Identify which cell holds the provided text, then report its (x, y) central coordinate. 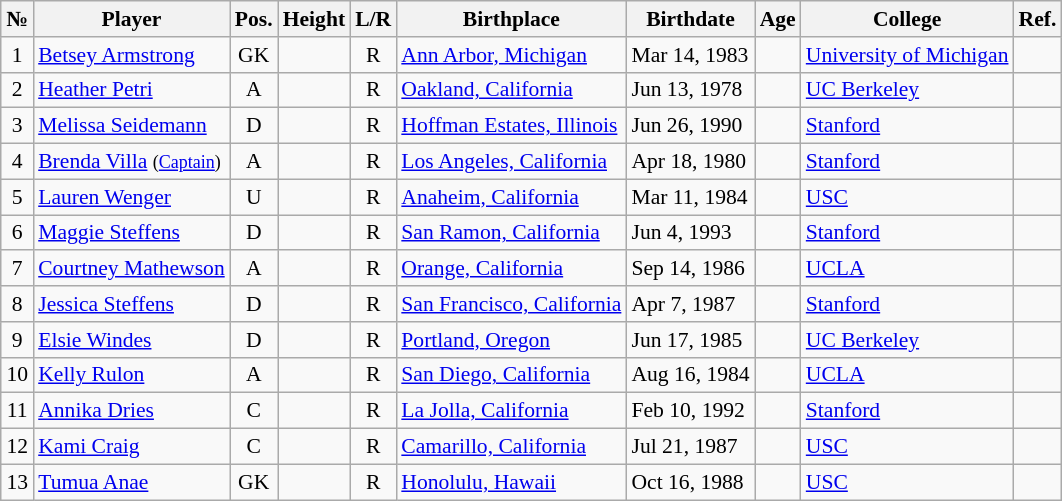
Elsie Windes (132, 340)
9 (17, 340)
Portland, Oregon (511, 340)
13 (17, 482)
Annika Dries (132, 411)
Heather Petri (132, 90)
8 (17, 304)
Los Angeles, California (511, 162)
Ann Arbor, Michigan (511, 55)
Jun 26, 1990 (690, 126)
7 (17, 269)
3 (17, 126)
Anaheim, California (511, 197)
Birthplace (511, 19)
Aug 16, 1984 (690, 375)
San Diego, California (511, 375)
Jul 21, 1987 (690, 447)
Apr 7, 1987 (690, 304)
11 (17, 411)
Lauren Wenger (132, 197)
12 (17, 447)
San Ramon, California (511, 233)
1 (17, 55)
Orange, California (511, 269)
Kami Craig (132, 447)
L/R (373, 19)
Feb 10, 1992 (690, 411)
4 (17, 162)
Hoffman Estates, Illinois (511, 126)
Jun 17, 1985 (690, 340)
Sep 14, 1986 (690, 269)
San Francisco, California (511, 304)
Honolulu, Hawaii (511, 482)
Jessica Steffens (132, 304)
U (254, 197)
Ref. (1038, 19)
Camarillo, California (511, 447)
Age (778, 19)
Oakland, California (511, 90)
Mar 14, 1983 (690, 55)
Courtney Mathewson (132, 269)
Jun 4, 1993 (690, 233)
Brenda Villa (Captain) (132, 162)
Jun 13, 1978 (690, 90)
College (908, 19)
Betsey Armstrong (132, 55)
Pos. (254, 19)
Apr 18, 1980 (690, 162)
University of Michigan (908, 55)
№ (17, 19)
Oct 16, 1988 (690, 482)
5 (17, 197)
Kelly Rulon (132, 375)
Birthdate (690, 19)
Mar 11, 1984 (690, 197)
Height (314, 19)
10 (17, 375)
Tumua Anae (132, 482)
La Jolla, California (511, 411)
Maggie Steffens (132, 233)
2 (17, 90)
Melissa Seidemann (132, 126)
6 (17, 233)
Player (132, 19)
